From the cell containing the given text, extract its center point as (X, Y) coordinate. 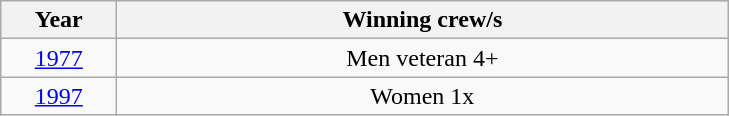
Women 1x (422, 96)
Year (59, 20)
Winning crew/s (422, 20)
1997 (59, 96)
Men veteran 4+ (422, 58)
1977 (59, 58)
